Extract the (X, Y) coordinate from the center of the cell holding the provided text.  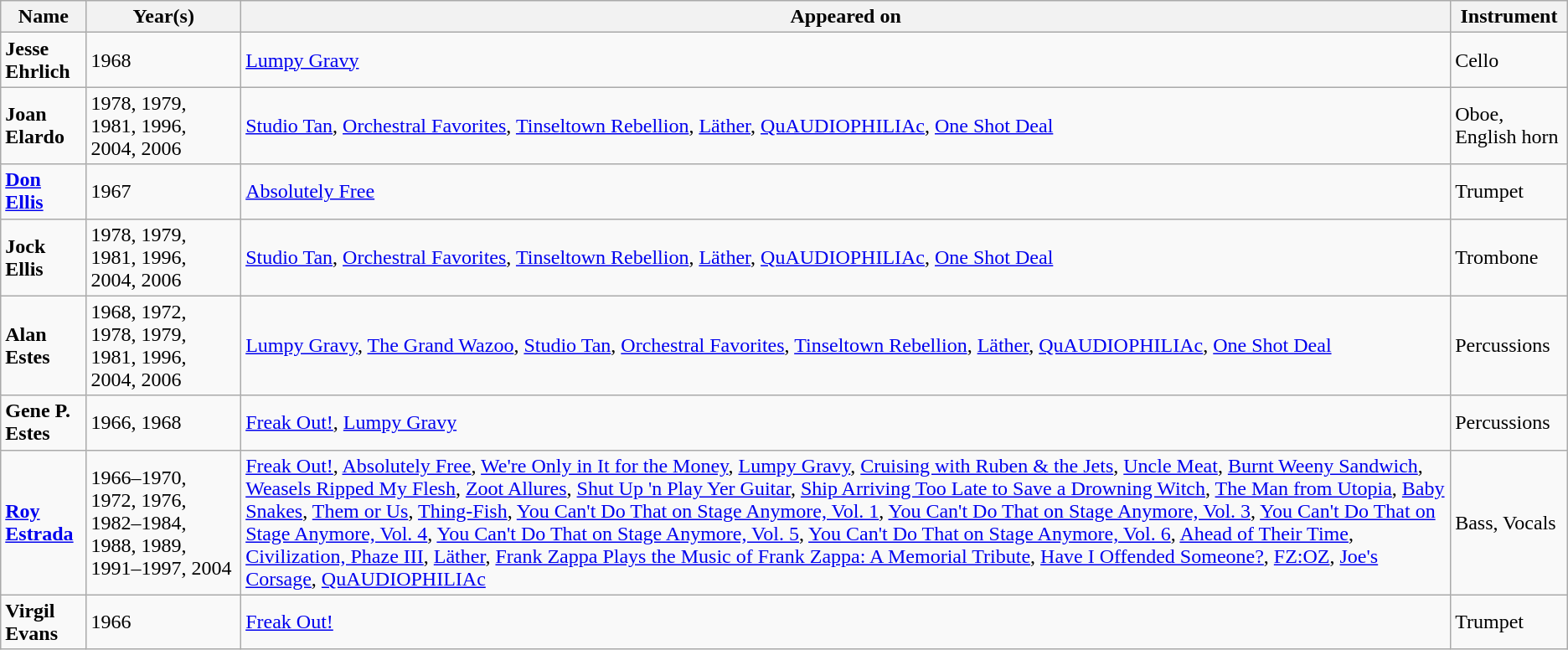
1966–1970, 1972, 1976, 1982–1984, 1988, 1989, 1991–1997, 2004 (164, 523)
Appeared on (846, 17)
Gene P. Estes (44, 422)
Absolutely Free (846, 191)
Jock Ellis (44, 257)
Joan Elardo (44, 126)
Cello (1509, 60)
Jesse Ehrlich (44, 60)
Don Ellis (44, 191)
1967 (164, 191)
Freak Out! (846, 622)
Instrument (1509, 17)
Alan Estes (44, 345)
Lumpy Gravy (846, 60)
1968, 1972, 1978, 1979, 1981, 1996, 2004, 2006 (164, 345)
Virgil Evans (44, 622)
Roy Estrada (44, 523)
1966 (164, 622)
Name (44, 17)
Freak Out!, Lumpy Gravy (846, 422)
Bass, Vocals (1509, 523)
Trombone (1509, 257)
Year(s) (164, 17)
1966, 1968 (164, 422)
1968 (164, 60)
Oboe, English horn (1509, 126)
Lumpy Gravy, The Grand Wazoo, Studio Tan, Orchestral Favorites, Tinseltown Rebellion, Läther, QuAUDIOPHILIAc, One Shot Deal (846, 345)
